Return the [X, Y] coordinate for the center point of the cell that contains the specified text.  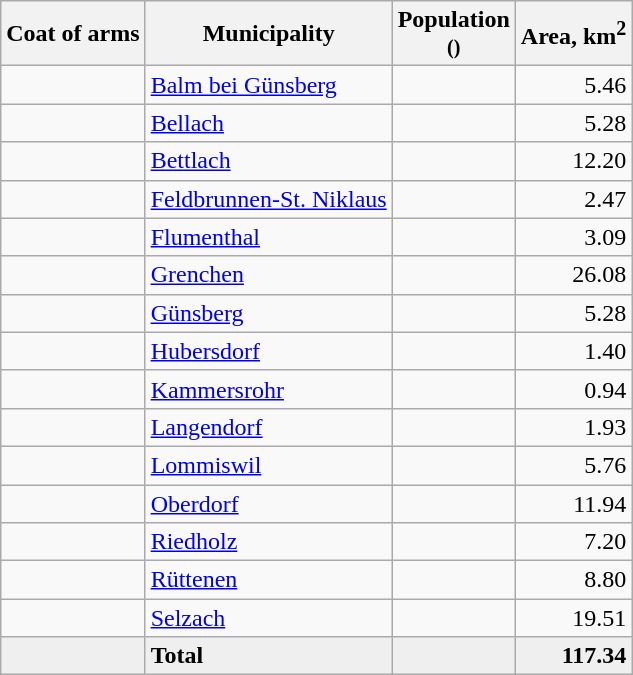
Bellach [268, 123]
0.94 [574, 389]
Kammersrohr [268, 389]
Flumenthal [268, 237]
11.94 [574, 503]
12.20 [574, 161]
3.09 [574, 237]
Bettlach [268, 161]
Oberdorf [268, 503]
Günsberg [268, 313]
Hubersdorf [268, 351]
1.93 [574, 427]
Coat of arms [73, 34]
19.51 [574, 618]
5.76 [574, 465]
26.08 [574, 275]
Balm bei Günsberg [268, 85]
Langendorf [268, 427]
5.46 [574, 85]
Grenchen [268, 275]
Feldbrunnen-St. Niklaus [268, 199]
1.40 [574, 351]
Population() [454, 34]
Selzach [268, 618]
2.47 [574, 199]
Area, km2 [574, 34]
8.80 [574, 580]
Rüttenen [268, 580]
Municipality [268, 34]
Riedholz [268, 542]
Total [268, 656]
7.20 [574, 542]
117.34 [574, 656]
Lommiswil [268, 465]
